Pinpoint the cell where the given text exists, returning its [x, y] midpoint coordinate. 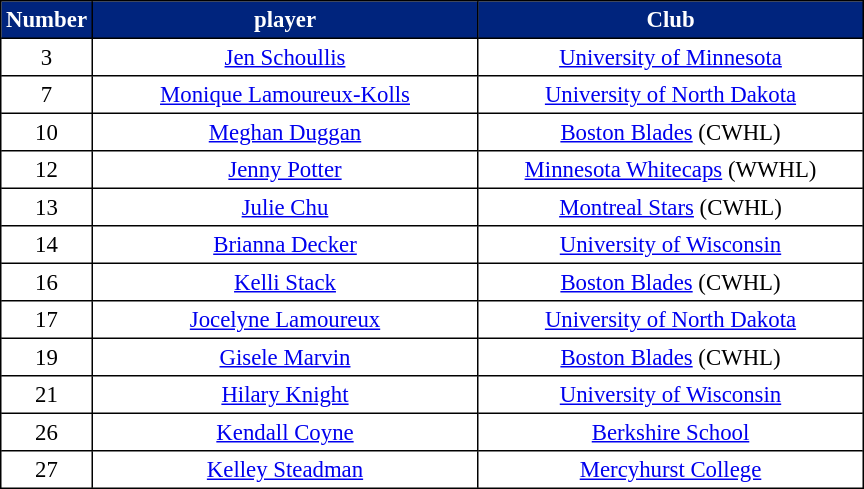
Hilary Knight [285, 395]
14 [47, 245]
Mercyhurst College [671, 470]
27 [47, 470]
Kendall Coyne [285, 432]
7 [47, 95]
University of Minnesota [671, 57]
Jenny Potter [285, 170]
Club [671, 20]
17 [47, 320]
Kelley Steadman [285, 470]
Julie Chu [285, 207]
Montreal Stars (CWHL) [671, 207]
Gisele Marvin [285, 357]
13 [47, 207]
player [285, 20]
Meghan Duggan [285, 132]
12 [47, 170]
Monique Lamoureux-Kolls [285, 95]
Minnesota Whitecaps (WWHL) [671, 170]
3 [47, 57]
Brianna Decker [285, 245]
16 [47, 282]
19 [47, 357]
10 [47, 132]
Kelli Stack [285, 282]
Jocelyne Lamoureux [285, 320]
Jen Schoullis [285, 57]
26 [47, 432]
21 [47, 395]
Berkshire School [671, 432]
Number [47, 20]
